Pinpoint the cell where the given text exists, returning its [x, y] midpoint coordinate. 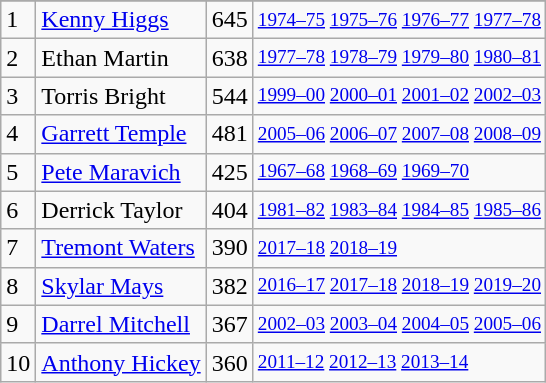
2 [18, 58]
4 [18, 134]
Skylar Mays [121, 286]
360 [230, 362]
425 [230, 172]
5 [18, 172]
1967–68 1968–69 1969–70 [399, 172]
10 [18, 362]
1999–00 2000–01 2001–02 2002–03 [399, 96]
544 [230, 96]
2011–12 2012–13 2013–14 [399, 362]
367 [230, 324]
2017–18 2018–19 [399, 248]
2002–03 2003–04 2004–05 2005–06 [399, 324]
645 [230, 20]
9 [18, 324]
1977–78 1978–79 1979–80 1980–81 [399, 58]
Garrett Temple [121, 134]
382 [230, 286]
3 [18, 96]
Pete Maravich [121, 172]
Anthony Hickey [121, 362]
1981–82 1983–84 1984–85 1985–86 [399, 210]
638 [230, 58]
6 [18, 210]
390 [230, 248]
1 [18, 20]
Kenny Higgs [121, 20]
Ethan Martin [121, 58]
8 [18, 286]
2005–06 2006–07 2007–08 2008–09 [399, 134]
481 [230, 134]
7 [18, 248]
Torris Bright [121, 96]
Tremont Waters [121, 248]
Darrel Mitchell [121, 324]
2016–17 2017–18 2018–19 2019–20 [399, 286]
Derrick Taylor [121, 210]
1974–75 1975–76 1976–77 1977–78 [399, 20]
404 [230, 210]
